Determine the [X, Y] coordinate at the center of the cell enclosing the given text.  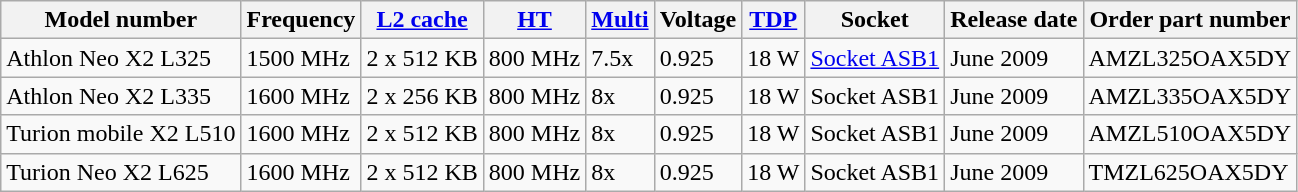
Athlon Neo X2 L335 [121, 96]
AMZL335OAX5DY [1190, 96]
Model number [121, 20]
Frequency [301, 20]
Multi [620, 20]
AMZL510OAX5DY [1190, 134]
Athlon Neo X2 L325 [121, 58]
Release date [1014, 20]
2 x 256 KB [422, 96]
Order part number [1190, 20]
Turion mobile X2 L510 [121, 134]
Turion Neo X2 L625 [121, 172]
1500 MHz [301, 58]
TMZL625OAX5DY [1190, 172]
Voltage [698, 20]
7.5x [620, 58]
AMZL325OAX5DY [1190, 58]
HT [534, 20]
L2 cache [422, 20]
Socket [875, 20]
TDP [774, 20]
